Output the [X, Y] coordinate of the center of the cell containing the given text.  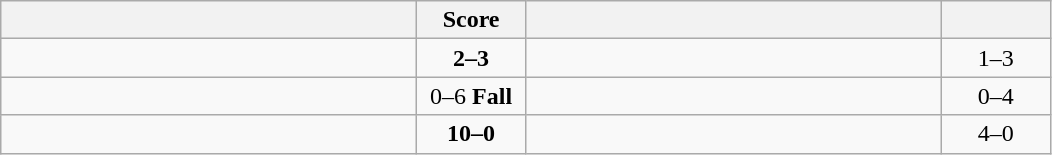
10–0 [472, 134]
2–3 [472, 58]
Score [472, 20]
1–3 [996, 58]
0–6 Fall [472, 96]
4–0 [996, 134]
0–4 [996, 96]
